Return the (x, y) coordinate for the center point of the cell that contains the specified text.  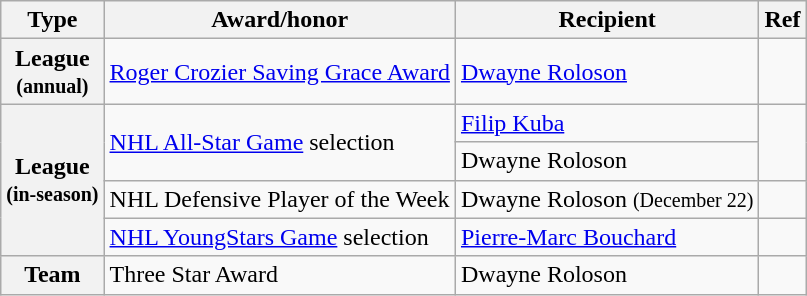
Recipient (606, 20)
NHL All-Star Game selection (280, 142)
League(in-season) (52, 180)
Pierre-Marc Bouchard (606, 237)
NHL YoungStars Game selection (280, 237)
Filip Kuba (606, 123)
Three Star Award (280, 275)
NHL Defensive Player of the Week (280, 199)
Roger Crozier Saving Grace Award (280, 72)
Team (52, 275)
Award/honor (280, 20)
Ref (782, 20)
Dwayne Roloson (December 22) (606, 199)
League(annual) (52, 72)
Type (52, 20)
